Scan for the cell matching the given text and deliver its (x, y) coordinate at center. 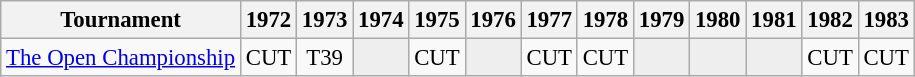
1980 (718, 20)
1974 (381, 20)
T39 (325, 58)
1972 (268, 20)
1977 (549, 20)
1981 (774, 20)
1973 (325, 20)
1978 (605, 20)
The Open Championship (121, 58)
1975 (437, 20)
1979 (661, 20)
Tournament (121, 20)
1982 (830, 20)
1983 (886, 20)
1976 (493, 20)
